Find where the given text appears and provide that cell's center as (x, y) coordinate. 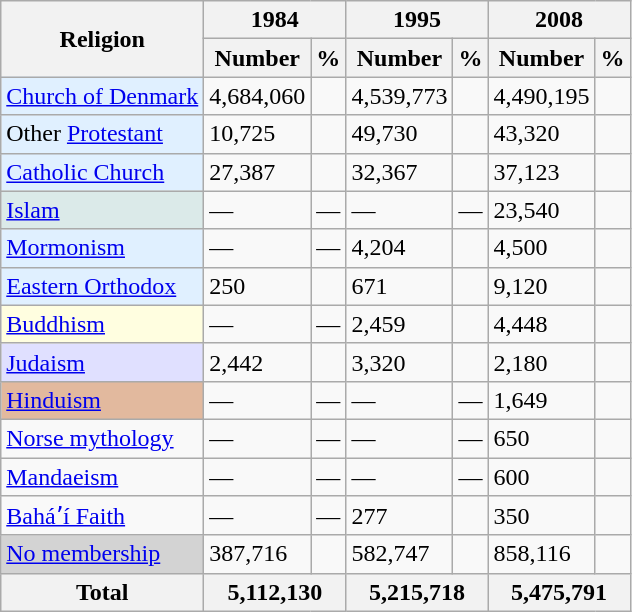
650 (542, 438)
32,367 (400, 172)
4,500 (542, 248)
3,320 (400, 362)
2,442 (258, 362)
23,540 (542, 210)
37,123 (542, 172)
Total (102, 592)
Judaism (102, 362)
Hinduism (102, 400)
Other Protestant (102, 134)
Islam (102, 210)
27,387 (258, 172)
Religion (102, 39)
4,490,195 (542, 96)
Baháʼí Faith (102, 516)
671 (400, 286)
2,459 (400, 324)
4,684,060 (258, 96)
5,112,130 (275, 592)
Buddhism (102, 324)
1,649 (542, 400)
Catholic Church (102, 172)
Mandaeism (102, 477)
582,747 (400, 554)
4,539,773 (400, 96)
Norse mythology (102, 438)
4,448 (542, 324)
600 (542, 477)
9,120 (542, 286)
1984 (275, 20)
49,730 (400, 134)
277 (400, 516)
10,725 (258, 134)
Church of Denmark (102, 96)
No membership (102, 554)
5,215,718 (417, 592)
387,716 (258, 554)
5,475,791 (559, 592)
250 (258, 286)
350 (542, 516)
2,180 (542, 362)
43,320 (542, 134)
Mormonism (102, 248)
2008 (559, 20)
858,116 (542, 554)
1995 (417, 20)
Eastern Orthodox (102, 286)
4,204 (400, 248)
